Pinpoint the cell where the given text exists, returning its [X, Y] midpoint coordinate. 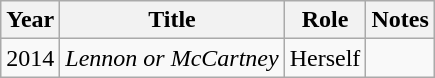
Role [325, 20]
Year [30, 20]
Title [172, 20]
Herself [325, 58]
Lennon or McCartney [172, 58]
Notes [400, 20]
2014 [30, 58]
